For the text-containing cell, return its midpoint in (X, Y) coordinate format. 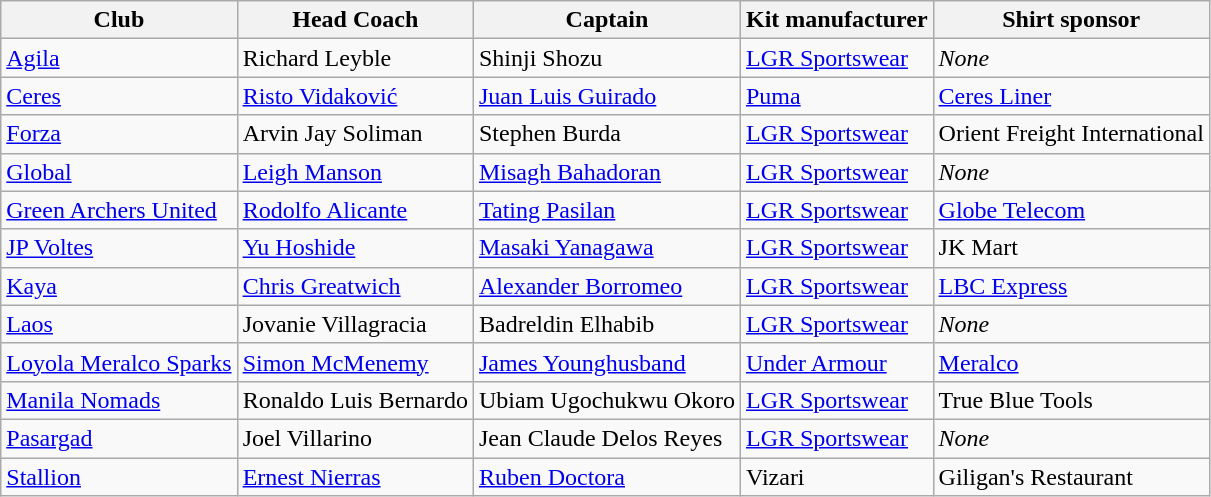
Joel Villarino (355, 438)
Masaki Yanagawa (606, 248)
Manila Nomads (119, 400)
Globe Telecom (1071, 210)
Leigh Manson (355, 172)
Alexander Borromeo (606, 286)
Jean Claude Delos Reyes (606, 438)
Arvin Jay Soliman (355, 134)
Laos (119, 324)
Head Coach (355, 20)
Chris Greatwich (355, 286)
Captain (606, 20)
Ernest Nierras (355, 477)
Pasargad (119, 438)
Tating Pasilan (606, 210)
Orient Freight International (1071, 134)
JK Mart (1071, 248)
Misagh Bahadoran (606, 172)
LBC Express (1071, 286)
Risto Vidaković (355, 96)
Ceres (119, 96)
True Blue Tools (1071, 400)
Loyola Meralco Sparks (119, 362)
Club (119, 20)
Badreldin Elhabib (606, 324)
James Younghusband (606, 362)
Shirt sponsor (1071, 20)
Global (119, 172)
Richard Leyble (355, 58)
Ubiam Ugochukwu Okoro (606, 400)
Kaya (119, 286)
Yu Hoshide (355, 248)
Giligan's Restaurant (1071, 477)
Under Armour (836, 362)
Stallion (119, 477)
Ronaldo Luis Bernardo (355, 400)
Juan Luis Guirado (606, 96)
Simon McMenemy (355, 362)
Green Archers United (119, 210)
Forza (119, 134)
Puma (836, 96)
Shinji Shozu (606, 58)
Jovanie Villagracia (355, 324)
Kit manufacturer (836, 20)
Vizari (836, 477)
Rodolfo Alicante (355, 210)
Stephen Burda (606, 134)
Ceres Liner (1071, 96)
Meralco (1071, 362)
Ruben Doctora (606, 477)
JP Voltes (119, 248)
Agila (119, 58)
